From the cell containing the given text, extract its center point as (x, y) coordinate. 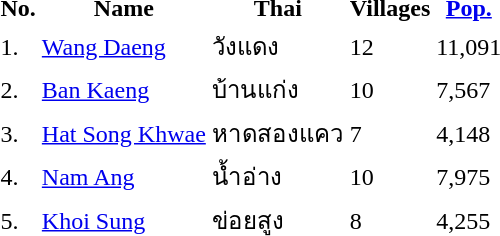
Wang Daeng (124, 46)
บ้านแก่ง (278, 90)
Nam Ang (124, 176)
น้ำอ่าง (278, 176)
7 (390, 133)
วังแดง (278, 46)
Hat Song Khwae (124, 133)
หาดสองแคว (278, 133)
Ban Kaeng (124, 90)
12 (390, 46)
